Determine the (X, Y) coordinate at the center of the cell enclosing the given text.  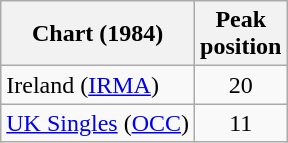
Peakposition (241, 34)
11 (241, 123)
Chart (1984) (98, 34)
20 (241, 85)
Ireland (IRMA) (98, 85)
UK Singles (OCC) (98, 123)
